Capture the cell that displays the provided text and extract its (x, y) central coordinate. 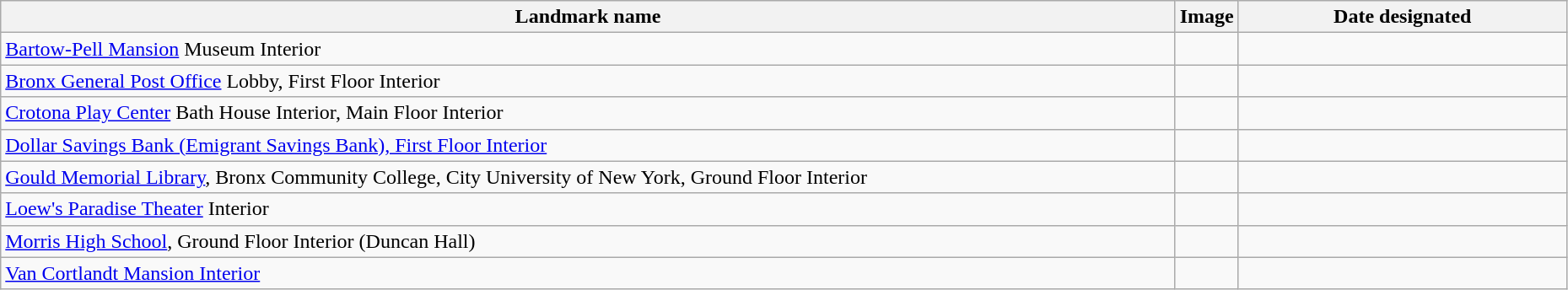
Landmark name (588, 17)
Bartow-Pell Mansion Museum Interior (588, 49)
Crotona Play Center Bath House Interior, Main Floor Interior (588, 113)
Van Cortlandt Mansion Interior (588, 273)
Image (1206, 17)
Dollar Savings Bank (Emigrant Savings Bank), First Floor Interior (588, 145)
Morris High School, Ground Floor Interior (Duncan Hall) (588, 241)
Gould Memorial Library, Bronx Community College, City University of New York, Ground Floor Interior (588, 177)
Date designated (1402, 17)
Bronx General Post Office Lobby, First Floor Interior (588, 81)
Loew's Paradise Theater Interior (588, 209)
